For the text-containing cell, return its midpoint in (X, Y) coordinate format. 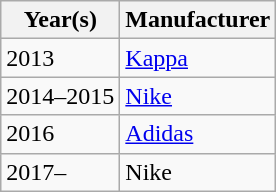
Kappa (198, 58)
Year(s) (60, 20)
Manufacturer (198, 20)
2013 (60, 58)
Adidas (198, 134)
2017– (60, 172)
2014–2015 (60, 96)
2016 (60, 134)
